Identify which cell holds the provided text, then report its [X, Y] central coordinate. 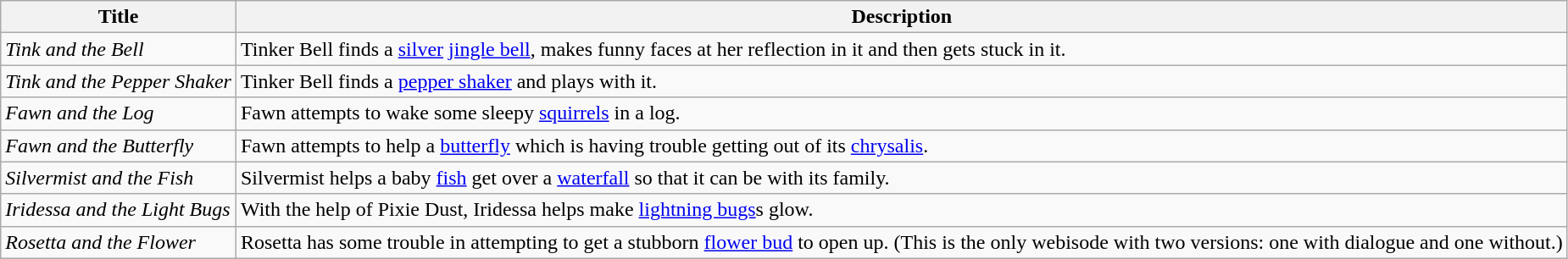
Silvermist helps a baby fish get over a waterfall so that it can be with its family. [902, 178]
Fawn and the Butterfly [119, 146]
Tinker Bell finds a silver jingle bell, makes funny faces at her reflection in it and then gets stuck in it. [902, 49]
Description [902, 17]
Fawn and the Log [119, 113]
Title [119, 17]
Tink and the Pepper Shaker [119, 81]
Tinker Bell finds a pepper shaker and plays with it. [902, 81]
Silvermist and the Fish [119, 178]
Rosetta and the Flower [119, 242]
With the help of Pixie Dust, Iridessa helps make lightning bugss glow. [902, 210]
Tink and the Bell [119, 49]
Iridessa and the Light Bugs [119, 210]
Fawn attempts to wake some sleepy squirrels in a log. [902, 113]
Fawn attempts to help a butterfly which is having trouble getting out of its chrysalis. [902, 146]
